Return [X, Y] of the center of cell containing provided text 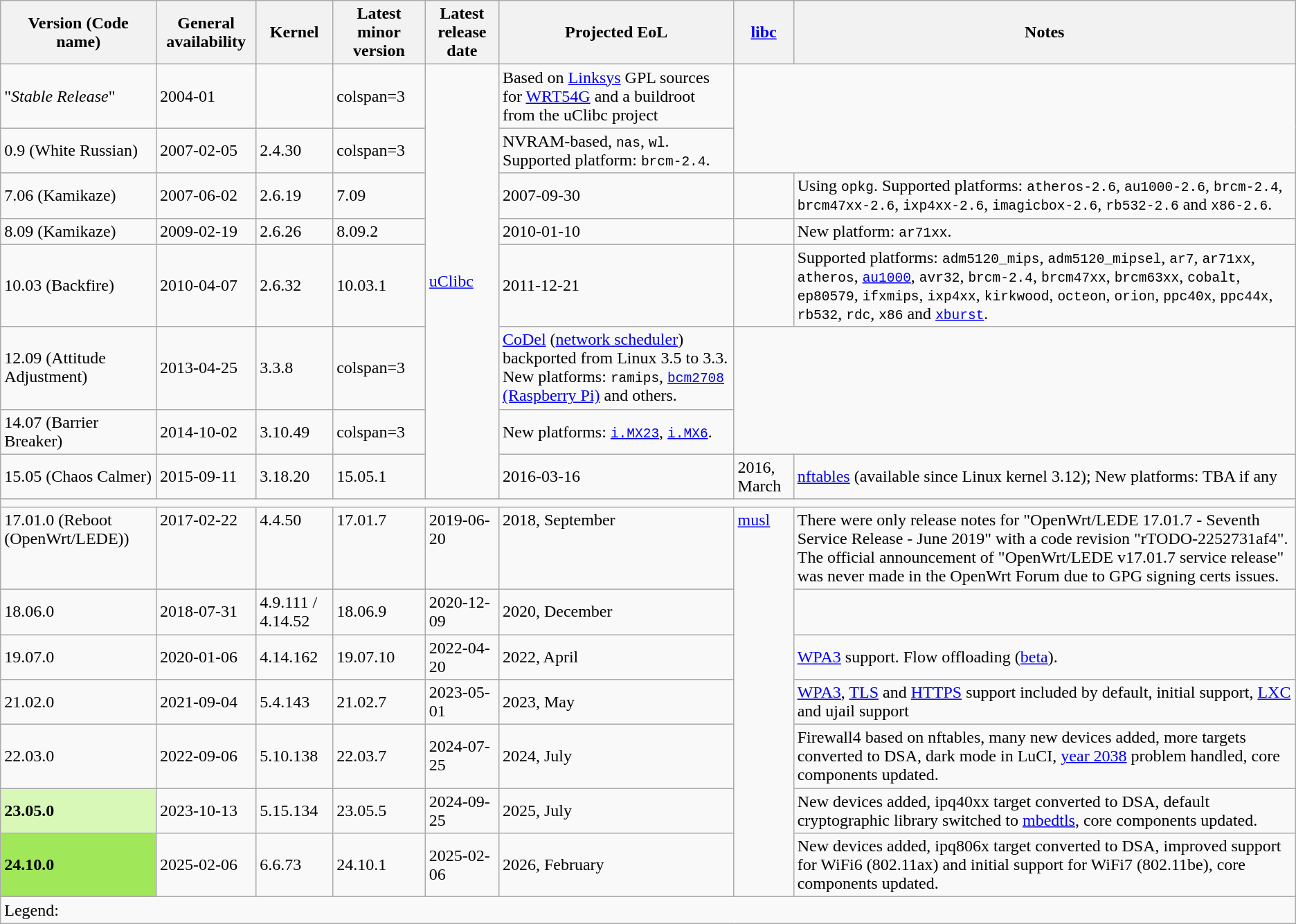
2009-02-19 [206, 231]
2021-09-04 [206, 702]
4.9.111 / 4.14.52 [295, 612]
3.10.49 [295, 432]
Using opkg. Supported platforms: atheros-2.6, au1000-2.6, brcm-2.4, brcm47xx-2.6, ixp4xx-2.6, imagicbox-2.6, rb532-2.6 and x86-2.6. [1044, 195]
2016-03-16 [616, 476]
14.07 (Barrier Breaker) [79, 432]
2004-01 [206, 96]
24.10.0 [79, 865]
2007-02-05 [206, 151]
19.07.0 [79, 656]
New platform: ar71xx. [1044, 231]
2018-07-31 [206, 612]
2018, September [616, 548]
22.03.7 [379, 757]
2019-06-20 [462, 548]
2020-01-06 [206, 656]
4.14.162 [295, 656]
uClibc [462, 282]
2020, December [616, 612]
Notes [1044, 33]
2023-10-13 [206, 811]
"Stable Release" [79, 96]
3.3.8 [295, 368]
Latest minor version [379, 33]
2022-09-06 [206, 757]
nftables (available since Linux kernel 3.12); New platforms: TBA if any [1044, 476]
17.01.7 [379, 548]
10.03 (Backfire) [79, 285]
2016, March [764, 476]
WPA3, TLS and HTTPS support included by default, initial support, LXC and ujail support [1044, 702]
2017-02-22 [206, 548]
2026, February [616, 865]
15.05.1 [379, 476]
2014-10-02 [206, 432]
Version (Code name) [79, 33]
New platforms: i.MX23, i.MX6. [616, 432]
2007-09-30 [616, 195]
Latest release date [462, 33]
Legend: [648, 910]
2023, May [616, 702]
libc [764, 33]
0.9 (White Russian) [79, 151]
NVRAM-based, nas, wl. Supported platform: brcm-2.4. [616, 151]
2013-04-25 [206, 368]
New devices added, ipq40xx target converted to DSA, default cryptographic library switched to mbedtls, core components updated. [1044, 811]
6.6.73 [295, 865]
2.6.19 [295, 195]
7.09 [379, 195]
2022, April [616, 656]
5.10.138 [295, 757]
2.6.32 [295, 285]
18.06.9 [379, 612]
2015-09-11 [206, 476]
23.05.0 [79, 811]
19.07.10 [379, 656]
2023-05-01 [462, 702]
WPA3 support. Flow offloading (beta). [1044, 656]
3.18.20 [295, 476]
23.05.5 [379, 811]
Based on Linksys GPL sources for WRT54G and a buildroot from the uClibc project [616, 96]
18.06.0 [79, 612]
musl [764, 702]
General availability [206, 33]
2007-06-02 [206, 195]
22.03.0 [79, 757]
2011-12-21 [616, 285]
10.03.1 [379, 285]
2.6.26 [295, 231]
8.09.2 [379, 231]
2.4.30 [295, 151]
7.06 (Kamikaze) [79, 195]
4.4.50 [295, 548]
12.09 (Attitude Adjustment) [79, 368]
CoDel (network scheduler) backported from Linux 3.5 to 3.3. New platforms: ramips, bcm2708 (Raspberry Pi) and others. [616, 368]
15.05 (Chaos Calmer) [79, 476]
2010-01-10 [616, 231]
2020-12-09 [462, 612]
21.02.0 [79, 702]
5.15.134 [295, 811]
Kernel [295, 33]
2024, July [616, 757]
17.01.0 (Reboot (OpenWrt/LEDE)) [79, 548]
21.02.7 [379, 702]
Projected EoL [616, 33]
5.4.143 [295, 702]
2010-04-07 [206, 285]
2025, July [616, 811]
8.09 (Kamikaze) [79, 231]
2024-07-25 [462, 757]
2024-09-25 [462, 811]
2022-04-20 [462, 656]
24.10.1 [379, 865]
